From the cell containing the given text, extract its center point as (X, Y) coordinate. 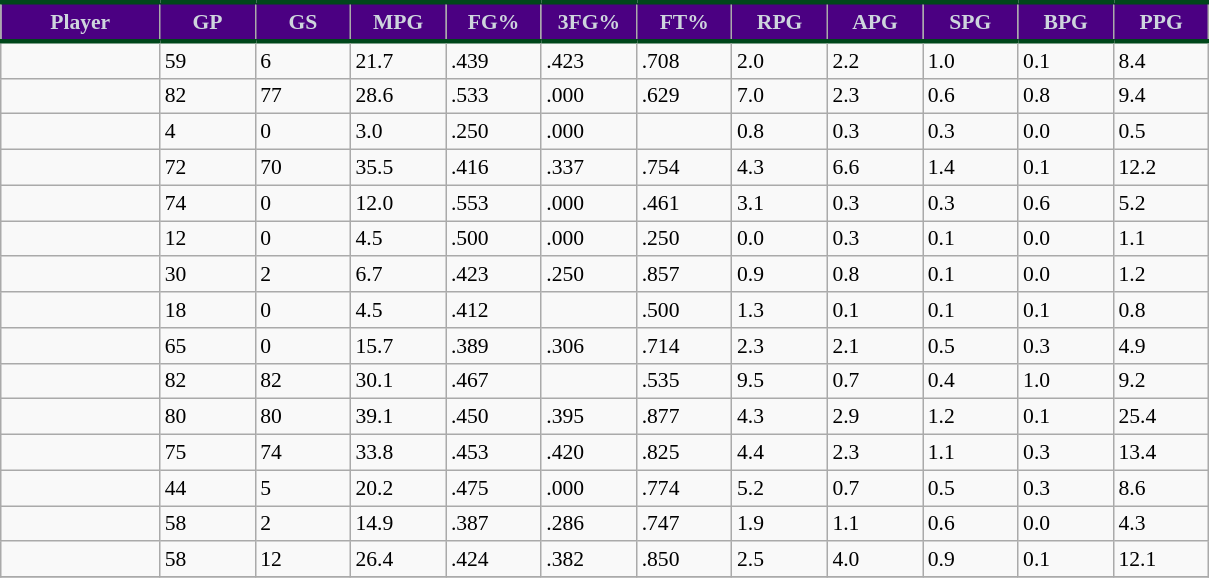
2.5 (780, 560)
44 (208, 488)
1.3 (780, 310)
8.6 (1161, 488)
2.9 (874, 417)
3.0 (398, 132)
.424 (494, 560)
.439 (494, 60)
9.2 (1161, 381)
28.6 (398, 96)
.857 (684, 275)
.754 (684, 168)
.825 (684, 453)
70 (302, 168)
72 (208, 168)
.467 (494, 381)
4 (208, 132)
0.4 (970, 381)
GS (302, 22)
.535 (684, 381)
39.1 (398, 417)
6.6 (874, 168)
PPG (1161, 22)
12.1 (1161, 560)
65 (208, 346)
.416 (494, 168)
4.9 (1161, 346)
.420 (588, 453)
BPG (1066, 22)
12.0 (398, 203)
.286 (588, 524)
33.8 (398, 453)
.774 (684, 488)
9.4 (1161, 96)
.382 (588, 560)
13.4 (1161, 453)
.877 (684, 417)
.306 (588, 346)
2.1 (874, 346)
59 (208, 60)
RPG (780, 22)
1.4 (970, 168)
30.1 (398, 381)
FT% (684, 22)
.450 (494, 417)
.629 (684, 96)
3.1 (780, 203)
15.7 (398, 346)
26.4 (398, 560)
.850 (684, 560)
3FG% (588, 22)
.387 (494, 524)
21.7 (398, 60)
30 (208, 275)
18 (208, 310)
MPG (398, 22)
25.4 (1161, 417)
.553 (494, 203)
.714 (684, 346)
.461 (684, 203)
.453 (494, 453)
4.0 (874, 560)
8.4 (1161, 60)
SPG (970, 22)
.747 (684, 524)
20.2 (398, 488)
Player (80, 22)
.395 (588, 417)
.412 (494, 310)
FG% (494, 22)
14.9 (398, 524)
.337 (588, 168)
4.4 (780, 453)
1.9 (780, 524)
.533 (494, 96)
2.0 (780, 60)
12.2 (1161, 168)
9.5 (780, 381)
35.5 (398, 168)
2.2 (874, 60)
.389 (494, 346)
.475 (494, 488)
6.7 (398, 275)
6 (302, 60)
7.0 (780, 96)
77 (302, 96)
APG (874, 22)
GP (208, 22)
75 (208, 453)
.708 (684, 60)
5 (302, 488)
